Return the (x, y) coordinate for the center point of the cell that contains the specified text.  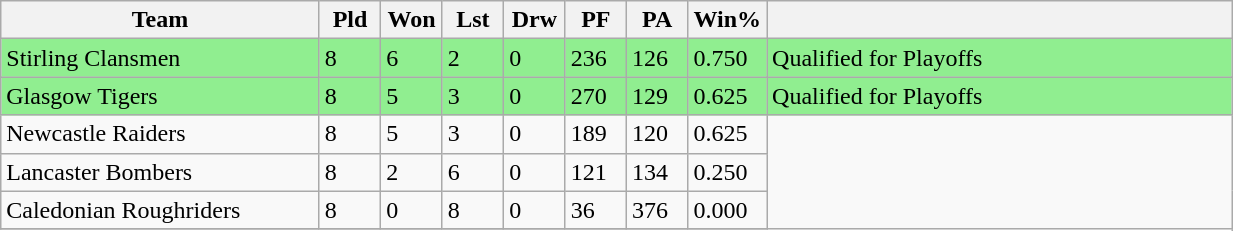
Pld (350, 20)
Lst (472, 20)
121 (596, 172)
126 (658, 58)
0.750 (728, 58)
270 (596, 96)
129 (658, 96)
Caledonian Roughriders (160, 210)
Glasgow Tigers (160, 96)
Drw (534, 20)
120 (658, 134)
0.000 (728, 210)
0.250 (728, 172)
Win% (728, 20)
Stirling Clansmen (160, 58)
PF (596, 20)
236 (596, 58)
PA (658, 20)
376 (658, 210)
Team (160, 20)
36 (596, 210)
134 (658, 172)
Lancaster Bombers (160, 172)
189 (596, 134)
Newcastle Raiders (160, 134)
Won (412, 20)
